Output the (x, y) coordinate of the center of the cell containing the given text.  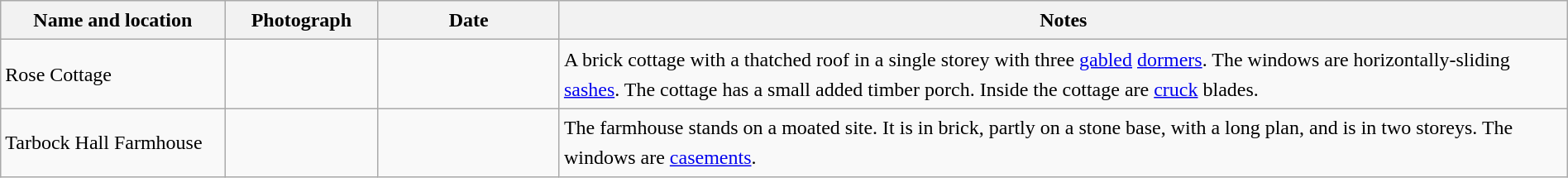
Rose Cottage (112, 75)
Tarbock Hall Farmhouse (112, 142)
Name and location (112, 20)
The farmhouse stands on a moated site. It is in brick, partly on a stone base, with a long plan, and is in two storeys. The windows are casements. (1064, 142)
Photograph (301, 20)
Date (468, 20)
Notes (1064, 20)
